Find where the given text appears and provide that cell's center as [X, Y] coordinate. 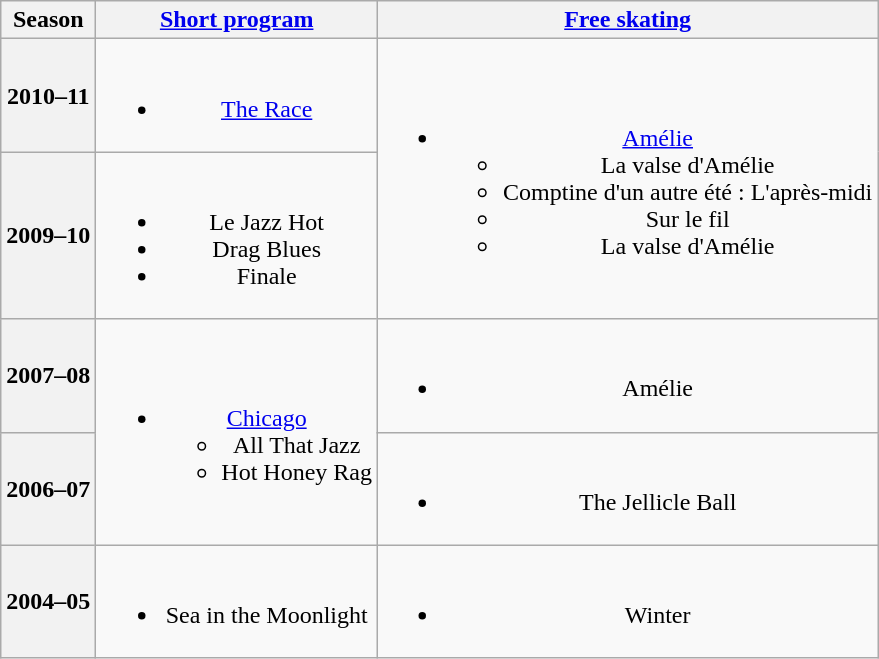
Short program [237, 20]
Sea in the Moonlight [237, 602]
2006–07 [48, 488]
Free skating [628, 20]
2009–10 [48, 236]
2004–05 [48, 602]
The Jellicle Ball [628, 488]
Amélie La valse d'AmélieComptine d'un autre été : L'après-midiSur le filLa valse d'Amélie [628, 179]
Chicago All That JazzHot Honey Rag [237, 432]
Le Jazz HotDrag BluesFinale [237, 236]
Winter [628, 602]
Amélie [628, 376]
2010–11 [48, 96]
2007–08 [48, 376]
The Race [237, 96]
Season [48, 20]
